Identify which cell holds the provided text, then report its [x, y] central coordinate. 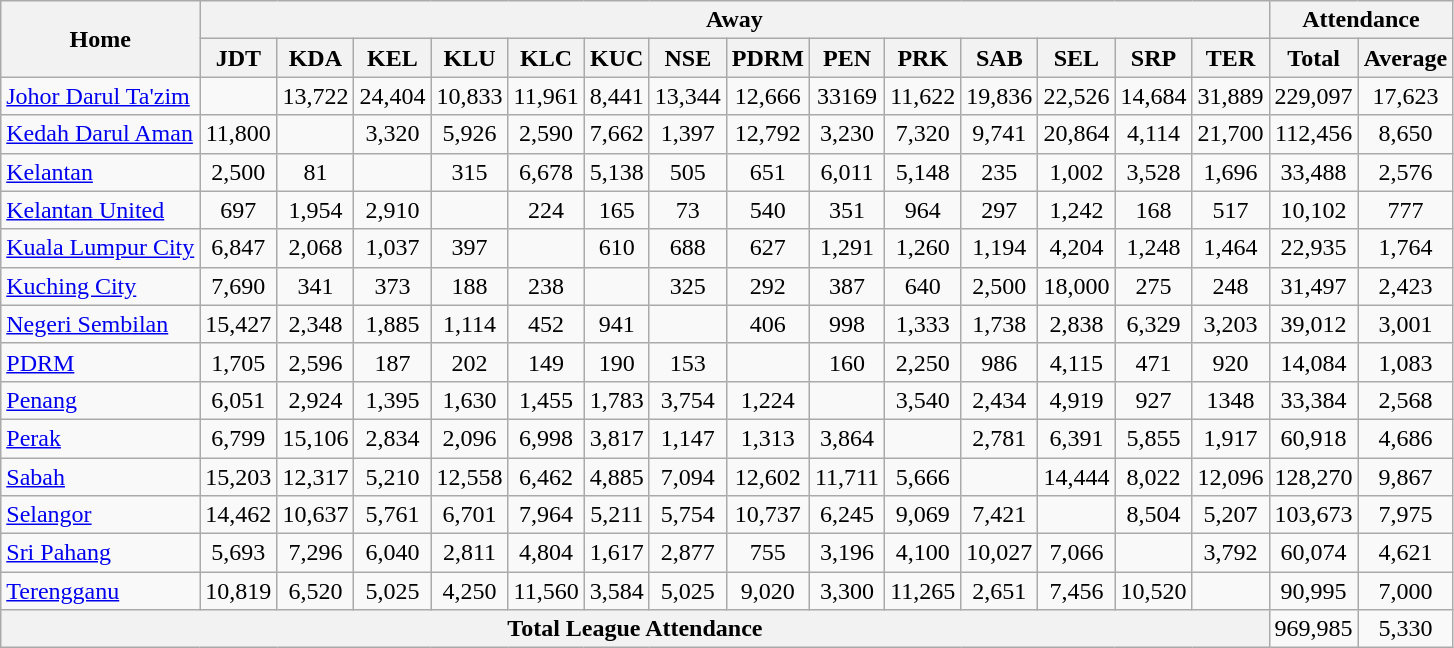
15,427 [238, 324]
5,754 [688, 515]
10,027 [1000, 553]
373 [392, 286]
KLC [546, 58]
3,001 [1406, 324]
SRP [1154, 58]
13,344 [688, 96]
39,012 [1314, 324]
PEN [846, 58]
13,722 [316, 96]
22,935 [1314, 248]
3,754 [688, 400]
3,584 [616, 591]
Terengganu [100, 591]
103,673 [1314, 515]
5,926 [470, 134]
6,329 [1154, 324]
1,464 [1230, 248]
224 [546, 210]
517 [1230, 210]
1,333 [923, 324]
5,330 [1406, 629]
7,000 [1406, 591]
4,250 [470, 591]
4,100 [923, 553]
229,097 [1314, 96]
19,836 [1000, 96]
12,558 [470, 477]
986 [1000, 362]
275 [1154, 286]
1,397 [688, 134]
1,147 [688, 438]
Kelantan United [100, 210]
168 [1154, 210]
4,115 [1076, 362]
17,623 [1406, 96]
21,700 [1230, 134]
8,441 [616, 96]
Kuala Lumpur City [100, 248]
Kelantan [100, 172]
90,995 [1314, 591]
14,444 [1076, 477]
964 [923, 210]
20,864 [1076, 134]
5,211 [616, 515]
2,781 [1000, 438]
33169 [846, 96]
397 [470, 248]
315 [470, 172]
7,094 [688, 477]
8,650 [1406, 134]
149 [546, 362]
998 [846, 324]
7,320 [923, 134]
920 [1230, 362]
297 [1000, 210]
3,792 [1230, 553]
TER [1230, 58]
1348 [1230, 400]
11,265 [923, 591]
2,877 [688, 553]
540 [768, 210]
5,761 [392, 515]
KUC [616, 58]
1,037 [392, 248]
Selangor [100, 515]
292 [768, 286]
6,462 [546, 477]
1,114 [470, 324]
7,421 [1000, 515]
1,455 [546, 400]
325 [688, 286]
2,096 [470, 438]
Sabah [100, 477]
2,348 [316, 324]
11,961 [546, 96]
1,313 [768, 438]
9,069 [923, 515]
1,738 [1000, 324]
6,245 [846, 515]
1,783 [616, 400]
33,488 [1314, 172]
248 [1230, 286]
1,696 [1230, 172]
2,838 [1076, 324]
5,207 [1230, 515]
165 [616, 210]
6,391 [1076, 438]
6,520 [316, 591]
8,504 [1154, 515]
2,423 [1406, 286]
12,317 [316, 477]
153 [688, 362]
627 [768, 248]
3,817 [616, 438]
452 [546, 324]
4,885 [616, 477]
6,998 [546, 438]
1,617 [616, 553]
2,651 [1000, 591]
Attendance [1361, 20]
Johor Darul Ta'zim [100, 96]
7,662 [616, 134]
NSE [688, 58]
KEL [392, 58]
969,985 [1314, 629]
2,590 [546, 134]
3,320 [392, 134]
7,975 [1406, 515]
1,885 [392, 324]
4,919 [1076, 400]
12,792 [768, 134]
10,819 [238, 591]
7,066 [1076, 553]
9,867 [1406, 477]
3,203 [1230, 324]
Perak [100, 438]
KLU [470, 58]
Average [1406, 58]
128,270 [1314, 477]
PRK [923, 58]
6,040 [392, 553]
7,456 [1076, 591]
22,526 [1076, 96]
187 [392, 362]
505 [688, 172]
1,705 [238, 362]
4,204 [1076, 248]
471 [1154, 362]
3,540 [923, 400]
31,889 [1230, 96]
2,924 [316, 400]
10,833 [470, 96]
4,686 [1406, 438]
Kuching City [100, 286]
31,497 [1314, 286]
1,083 [1406, 362]
10,637 [316, 515]
33,384 [1314, 400]
Kedah Darul Aman [100, 134]
235 [1000, 172]
6,701 [470, 515]
Penang [100, 400]
SAB [1000, 58]
KDA [316, 58]
11,622 [923, 96]
5,666 [923, 477]
9,020 [768, 591]
15,106 [316, 438]
406 [768, 324]
11,800 [238, 134]
9,741 [1000, 134]
160 [846, 362]
202 [470, 362]
3,864 [846, 438]
941 [616, 324]
2,596 [316, 362]
Home [100, 39]
1,291 [846, 248]
1,954 [316, 210]
651 [768, 172]
2,834 [392, 438]
688 [688, 248]
11,560 [546, 591]
Sri Pahang [100, 553]
10,102 [1314, 210]
JDT [238, 58]
6,799 [238, 438]
3,230 [846, 134]
Negeri Sembilan [100, 324]
112,456 [1314, 134]
5,693 [238, 553]
18,000 [1076, 286]
1,260 [923, 248]
1,248 [1154, 248]
2,811 [470, 553]
11,711 [846, 477]
60,918 [1314, 438]
610 [616, 248]
1,630 [470, 400]
73 [688, 210]
755 [768, 553]
777 [1406, 210]
10,520 [1154, 591]
Total League Attendance [635, 629]
6,847 [238, 248]
1,002 [1076, 172]
8,022 [1154, 477]
7,690 [238, 286]
1,224 [768, 400]
697 [238, 210]
5,138 [616, 172]
4,621 [1406, 553]
4,114 [1154, 134]
341 [316, 286]
2,910 [392, 210]
3,196 [846, 553]
387 [846, 286]
4,804 [546, 553]
188 [470, 286]
1,395 [392, 400]
1,242 [1076, 210]
190 [616, 362]
6,051 [238, 400]
6,011 [846, 172]
1,917 [1230, 438]
12,666 [768, 96]
2,068 [316, 248]
5,855 [1154, 438]
60,074 [1314, 553]
640 [923, 286]
24,404 [392, 96]
1,764 [1406, 248]
3,300 [846, 591]
14,462 [238, 515]
10,737 [768, 515]
15,203 [238, 477]
6,678 [546, 172]
Away [734, 20]
5,210 [392, 477]
12,602 [768, 477]
12,096 [1230, 477]
Total [1314, 58]
7,964 [546, 515]
2,434 [1000, 400]
SEL [1076, 58]
14,684 [1154, 96]
5,148 [923, 172]
2,250 [923, 362]
238 [546, 286]
2,568 [1406, 400]
3,528 [1154, 172]
7,296 [316, 553]
2,576 [1406, 172]
927 [1154, 400]
1,194 [1000, 248]
351 [846, 210]
14,084 [1314, 362]
81 [316, 172]
